From the cell containing the given text, extract its center point as [x, y] coordinate. 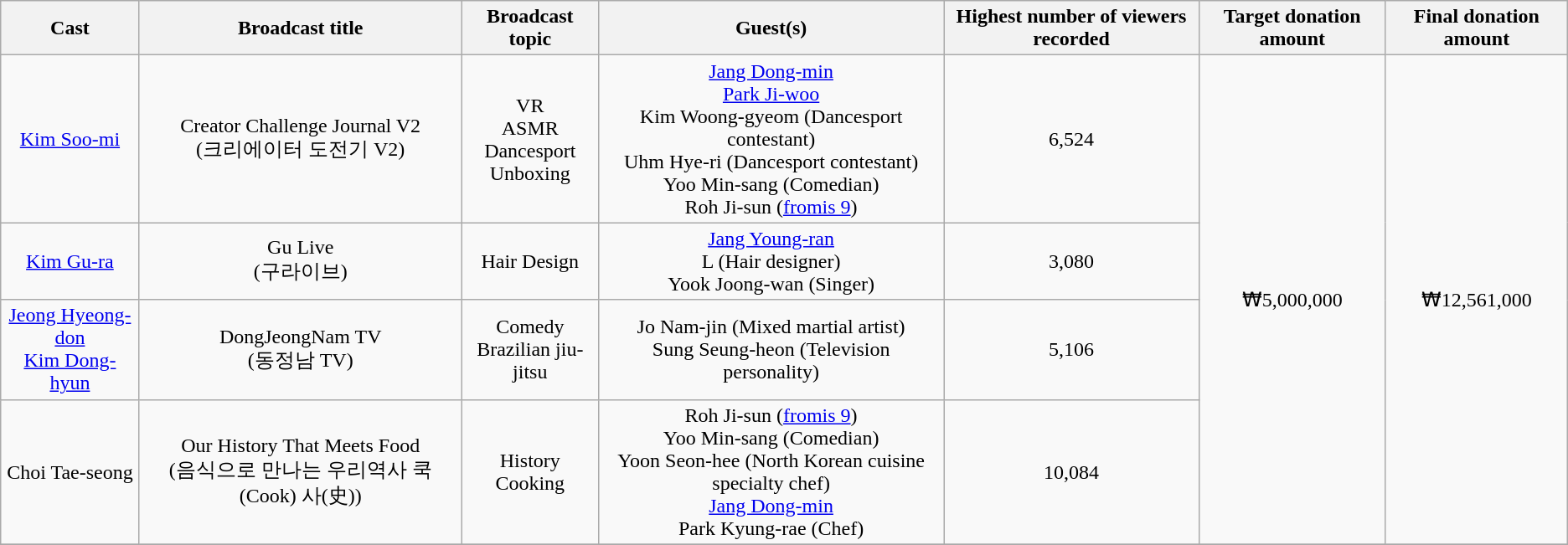
DongJeongNam TV(동정남 TV) [300, 350]
Broadcast topic [529, 28]
Guest(s) [771, 28]
Jo Nam-jin (Mixed martial artist)Sung Seung-heon (Television personality) [771, 350]
Highest number of viewers recorded [1071, 28]
Choi Tae-seong [70, 472]
Kim Soo-mi [70, 139]
Jang Dong-minPark Ji-wooKim Woong-gyeom (Dancesport contestant)Uhm Hye-ri (Dancesport contestant)Yoo Min-sang (Comedian)Roh Ji-sun (fromis 9) [771, 139]
6,524 [1071, 139]
₩12,561,000 [1476, 300]
Creator Challenge Journal V2(크리에이터 도전기 V2) [300, 139]
Roh Ji-sun (fromis 9)Yoo Min-sang (Comedian)Yoon Seon-hee (North Korean cuisine specialty chef)Jang Dong-minPark Kyung-rae (Chef) [771, 472]
5,106 [1071, 350]
3,080 [1071, 261]
Broadcast title [300, 28]
Final donation amount [1476, 28]
Gu Live(구라이브) [300, 261]
Hair Design [529, 261]
Kim Gu-ra [70, 261]
HistoryCooking [529, 472]
Cast [70, 28]
10,084 [1071, 472]
Our History That Meets Food(음식으로 만나는 우리역사 쿡(Cook) 사(史)) [300, 472]
Jang Young-ranL (Hair designer)Yook Joong-wan (Singer) [771, 261]
ComedyBrazilian jiu-jitsu [529, 350]
VRASMRDancesportUnboxing [529, 139]
Jeong Hyeong-donKim Dong-hyun [70, 350]
Target donation amount [1292, 28]
₩5,000,000 [1292, 300]
